Pinpoint the cell where the given text exists, returning its (X, Y) midpoint coordinate. 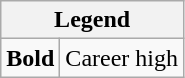
Legend (92, 20)
Career high (122, 58)
Bold (30, 58)
